Output the [X, Y] coordinate of the center of the cell containing the given text.  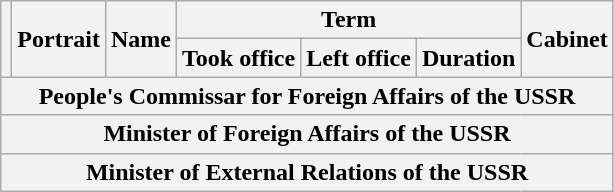
Term [349, 20]
Minister of External Relations of the USSR [307, 172]
Name [140, 39]
Left office [359, 58]
Portrait [59, 39]
Duration [468, 58]
Cabinet [567, 39]
Took office [239, 58]
People's Commissar for Foreign Affairs of the USSR [307, 96]
Minister of Foreign Affairs of the USSR [307, 134]
